Extract the [x, y] coordinate from the center of the cell holding the provided text.  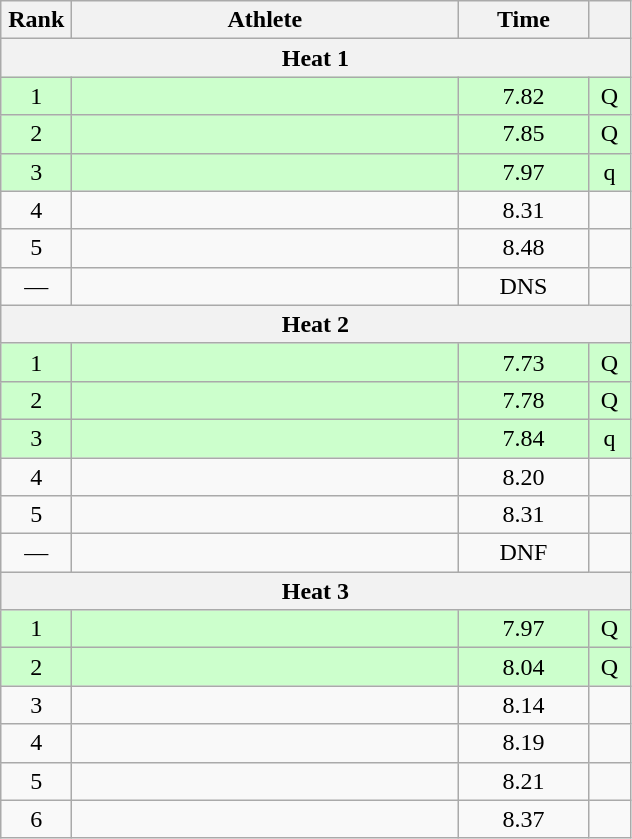
8.14 [524, 705]
DNS [524, 286]
8.20 [524, 477]
Heat 1 [316, 58]
Rank [36, 20]
7.78 [524, 400]
6 [36, 819]
Heat 3 [316, 591]
8.19 [524, 743]
8.21 [524, 781]
DNF [524, 553]
8.04 [524, 667]
Time [524, 20]
8.37 [524, 819]
7.85 [524, 134]
Athlete [265, 20]
7.73 [524, 362]
Heat 2 [316, 324]
7.82 [524, 96]
7.84 [524, 438]
8.48 [524, 248]
